Locate the cell with the specified text and output its (X, Y) center coordinate. 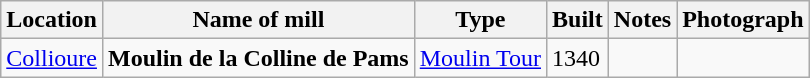
Type (480, 20)
Moulin de la Colline de Pams (258, 58)
Location (52, 20)
Moulin Tour (480, 58)
Collioure (52, 58)
Photograph (743, 20)
Notes (642, 20)
Built (578, 20)
Name of mill (258, 20)
1340 (578, 58)
